For the text-containing cell, return its midpoint in (X, Y) coordinate format. 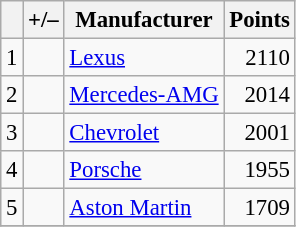
3 (12, 133)
Manufacturer (144, 20)
Porsche (144, 170)
2 (12, 95)
1955 (260, 170)
+/– (44, 20)
2014 (260, 95)
5 (12, 208)
Chevrolet (144, 133)
1709 (260, 208)
1 (12, 58)
4 (12, 170)
2001 (260, 133)
Mercedes-AMG (144, 95)
Points (260, 20)
Aston Martin (144, 208)
2110 (260, 58)
Lexus (144, 58)
